Output the [x, y] coordinate of the center of the cell containing the given text.  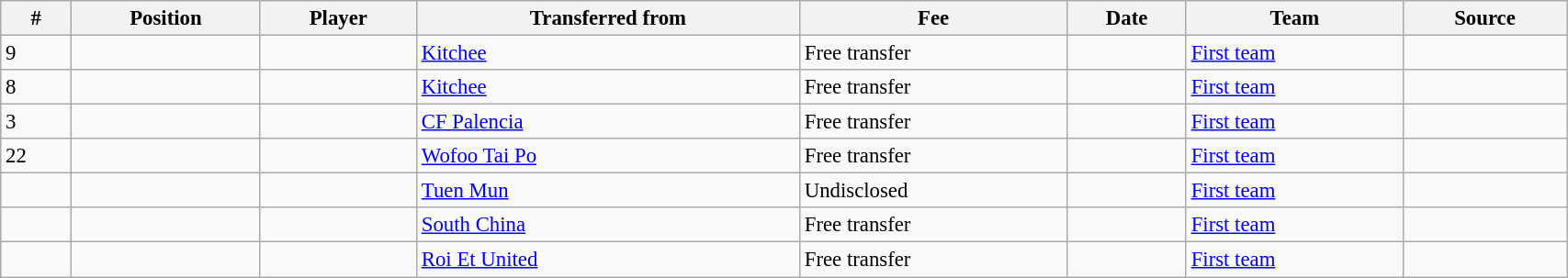
Tuen Mun [608, 191]
Team [1294, 18]
Source [1484, 18]
3 [37, 122]
Undisclosed [933, 191]
# [37, 18]
South China [608, 225]
Transferred from [608, 18]
Player [338, 18]
Position [165, 18]
Wofoo Tai Po [608, 156]
8 [37, 87]
22 [37, 156]
Roi Et United [608, 260]
Date [1127, 18]
CF Palencia [608, 122]
9 [37, 53]
Fee [933, 18]
